Return (x, y) of the center of cell containing provided text 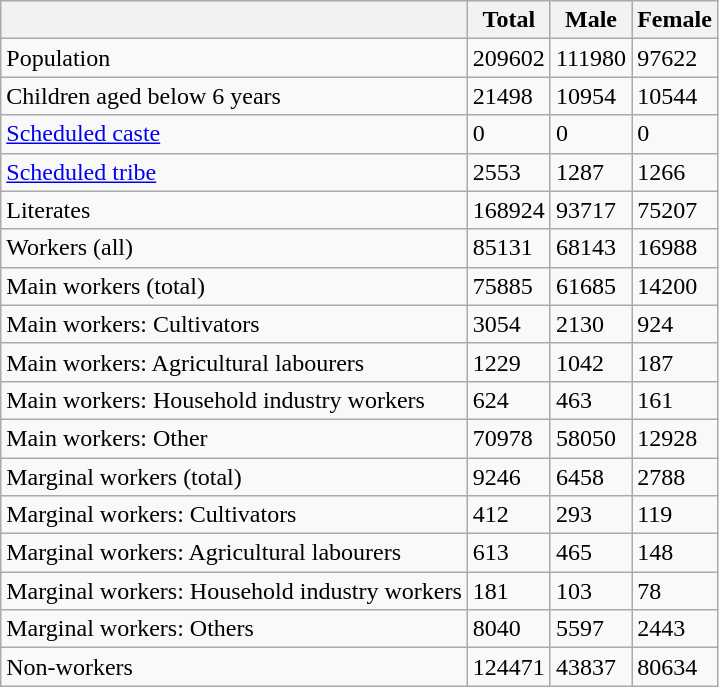
2788 (675, 477)
1042 (590, 362)
Main workers: Household industry workers (234, 400)
75885 (508, 286)
187 (675, 362)
Main workers: Cultivators (234, 324)
Population (234, 58)
119 (675, 515)
Main workers (total) (234, 286)
168924 (508, 210)
1287 (590, 172)
61685 (590, 286)
Marginal workers: Agricultural labourers (234, 553)
97622 (675, 58)
Workers (all) (234, 248)
Scheduled caste (234, 134)
924 (675, 324)
80634 (675, 667)
412 (508, 515)
293 (590, 515)
16988 (675, 248)
10544 (675, 96)
209602 (508, 58)
43837 (590, 667)
93717 (590, 210)
10954 (590, 96)
Non-workers (234, 667)
12928 (675, 438)
148 (675, 553)
14200 (675, 286)
78 (675, 591)
85131 (508, 248)
75207 (675, 210)
68143 (590, 248)
465 (590, 553)
103 (590, 591)
Main workers: Other (234, 438)
70978 (508, 438)
Scheduled tribe (234, 172)
58050 (590, 438)
21498 (508, 96)
Total (508, 20)
Male (590, 20)
Main workers: Agricultural labourers (234, 362)
Literates (234, 210)
111980 (590, 58)
3054 (508, 324)
124471 (508, 667)
Female (675, 20)
Marginal workers: Others (234, 629)
2553 (508, 172)
6458 (590, 477)
161 (675, 400)
463 (590, 400)
Marginal workers (total) (234, 477)
1229 (508, 362)
2443 (675, 629)
624 (508, 400)
181 (508, 591)
Marginal workers: Cultivators (234, 515)
9246 (508, 477)
613 (508, 553)
2130 (590, 324)
Marginal workers: Household industry workers (234, 591)
5597 (590, 629)
1266 (675, 172)
8040 (508, 629)
Children aged below 6 years (234, 96)
